Scan for the cell matching the given text and deliver its [X, Y] coordinate at center. 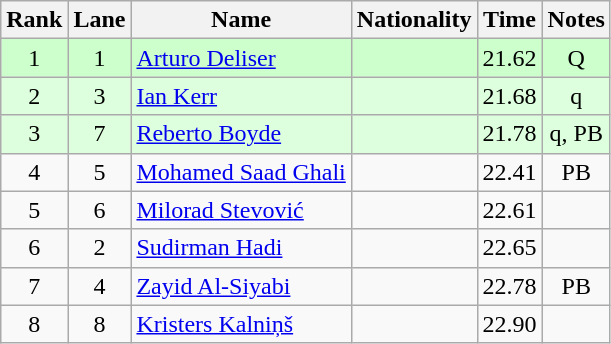
21.68 [510, 96]
22.41 [510, 172]
q, PB [576, 134]
Q [576, 58]
Rank [34, 20]
Nationality [414, 20]
Notes [576, 20]
Name [241, 20]
Sudirman Hadi [241, 248]
22.78 [510, 286]
21.62 [510, 58]
21.78 [510, 134]
Zayid Al-Siyabi [241, 286]
Ian Kerr [241, 96]
22.65 [510, 248]
Reberto Boyde [241, 134]
Arturo Deliser [241, 58]
Time [510, 20]
22.90 [510, 324]
22.61 [510, 210]
Kristers Kalniņš [241, 324]
q [576, 96]
Milorad Stevović [241, 210]
Mohamed Saad Ghali [241, 172]
Lane [100, 20]
